Locate the cell with the specified text and output its [x, y] center coordinate. 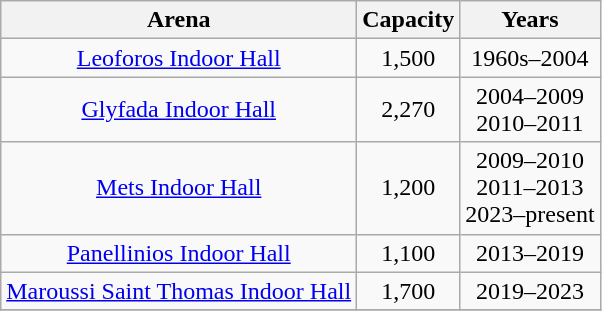
1,200 [408, 188]
2,270 [408, 110]
2004–20092010–2011 [530, 110]
Years [530, 20]
2013–2019 [530, 253]
1,500 [408, 58]
1960s–2004 [530, 58]
Leoforos Indoor Hall [179, 58]
Capacity [408, 20]
1,100 [408, 253]
Panellinios Indoor Hall [179, 253]
2019–2023 [530, 291]
Glyfada Indoor Hall [179, 110]
Maroussi Saint Thomas Indoor Hall [179, 291]
Arena [179, 20]
Mets Indoor Hall [179, 188]
1,700 [408, 291]
2009–20102011–20132023–present [530, 188]
